For the text-containing cell, return its midpoint in [X, Y] coordinate format. 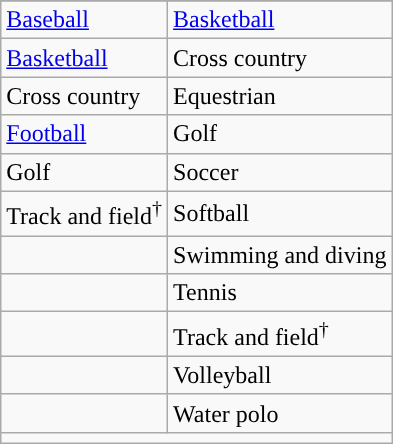
Tennis [280, 293]
Equestrian [280, 96]
Swimming and diving [280, 255]
Football [84, 134]
Baseball [84, 20]
Softball [280, 214]
Water polo [280, 413]
Soccer [280, 172]
Volleyball [280, 375]
